Extract the (x, y) coordinate from the center of the cell holding the provided text.  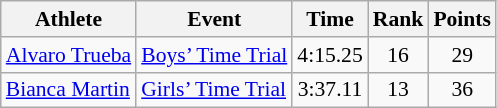
Points (462, 19)
Time (330, 19)
16 (398, 55)
Boys’ Time Trial (214, 55)
Rank (398, 19)
29 (462, 55)
4:15.25 (330, 55)
Athlete (68, 19)
3:37.11 (330, 90)
36 (462, 90)
Girls’ Time Trial (214, 90)
Bianca Martin (68, 90)
Event (214, 19)
13 (398, 90)
Alvaro Trueba (68, 55)
